Search for the cell housing the specified text and yield its (X, Y) center coordinate. 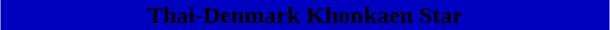
Thai-Denmark Khonkaen Star (304, 15)
